Identify which cell holds the provided text, then report its [X, Y] central coordinate. 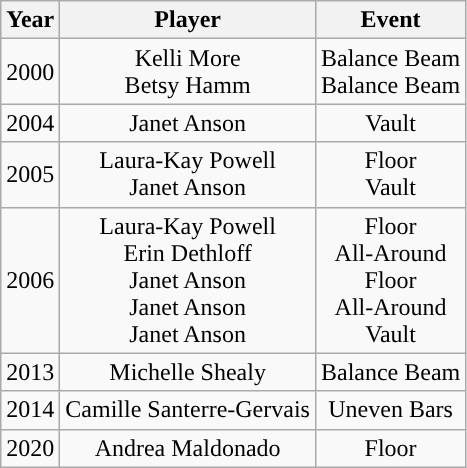
Player [188, 20]
2014 [30, 410]
2005 [30, 174]
2000 [30, 72]
Vault [390, 123]
FloorVault [390, 174]
Laura-Kay PowellJanet Anson [188, 174]
Uneven Bars [390, 410]
Event [390, 20]
Janet Anson [188, 123]
2013 [30, 372]
Laura-Kay PowellErin DethloffJanet AnsonJanet AnsonJanet Anson [188, 280]
Floor [390, 448]
Kelli MoreBetsy Hamm [188, 72]
Year [30, 20]
2004 [30, 123]
Camille Santerre-Gervais [188, 410]
Balance BeamBalance Beam [390, 72]
Balance Beam [390, 372]
FloorAll-AroundFloorAll-AroundVault [390, 280]
Andrea Maldonado [188, 448]
2020 [30, 448]
Michelle Shealy [188, 372]
2006 [30, 280]
